For the text-containing cell, return its midpoint in [X, Y] coordinate format. 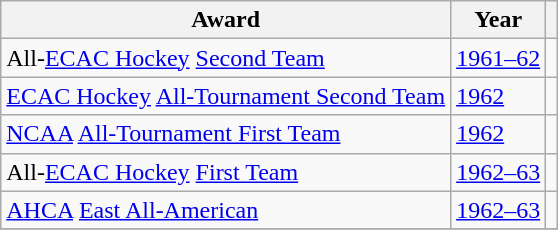
1961–62 [498, 58]
All-ECAC Hockey First Team [226, 172]
AHCA East All-American [226, 210]
NCAA All-Tournament First Team [226, 134]
Award [226, 20]
ECAC Hockey All-Tournament Second Team [226, 96]
All-ECAC Hockey Second Team [226, 58]
Year [498, 20]
